From the cell containing the given text, extract its center point as (x, y) coordinate. 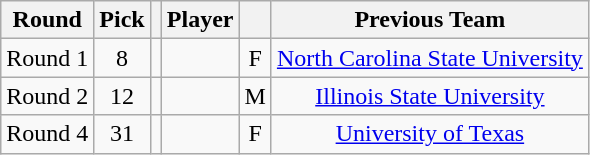
31 (122, 134)
M (255, 96)
North Carolina State University (430, 58)
Round 2 (48, 96)
University of Texas (430, 134)
Round 1 (48, 58)
Round 4 (48, 134)
8 (122, 58)
12 (122, 96)
Player (200, 20)
Illinois State University (430, 96)
Pick (122, 20)
Round (48, 20)
Previous Team (430, 20)
